Locate the cell with the specified text and output its (X, Y) center coordinate. 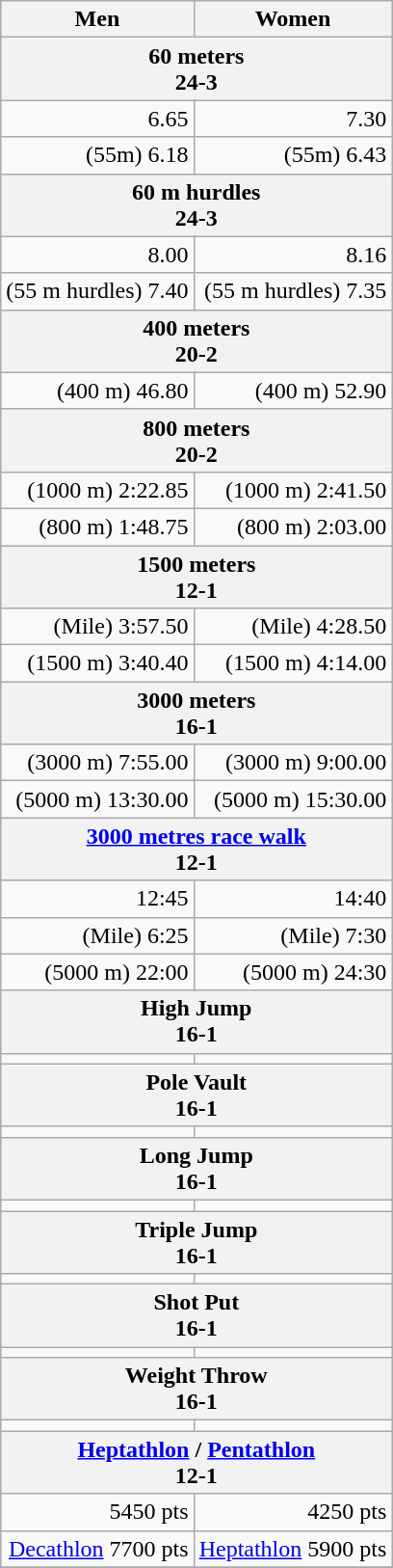
High Jump16-1 (196, 1022)
12:45 (97, 899)
(1500 m) 3:40.40 (97, 663)
Pole Vault16-1 (196, 1095)
(Mile) 7:30 (293, 935)
(5000 m) 13:30.00 (97, 799)
60 meters24-3 (196, 69)
Shot Put16-1 (196, 1315)
(1000 m) 2:22.85 (97, 490)
8.16 (293, 255)
(55 m hurdles) 7.40 (97, 291)
(Mile) 4:28.50 (293, 627)
Long Jump16-1 (196, 1169)
3000 metres race walk12-1 (196, 849)
3000 meters16-1 (196, 714)
Heptathlon 5900 pts (293, 1549)
(5000 m) 22:00 (97, 972)
(5000 m) 24:30 (293, 972)
Men (97, 19)
Decathlon 7700 pts (97, 1549)
(400 m) 46.80 (97, 391)
(1500 m) 4:14.00 (293, 663)
7.30 (293, 119)
(1000 m) 2:41.50 (293, 490)
Women (293, 19)
Triple Jump16-1 (196, 1242)
Heptathlon / Pentathlon12-1 (196, 1462)
(55m) 6.43 (293, 155)
(800 m) 1:48.75 (97, 527)
14:40 (293, 899)
60 m hurdles24-3 (196, 204)
(400 m) 52.90 (293, 391)
8.00 (97, 255)
(3000 m) 7:55.00 (97, 763)
(3000 m) 9:00.00 (293, 763)
1500 meters12-1 (196, 577)
400 meters20-2 (196, 341)
800 meters20-2 (196, 440)
Weight Throw16-1 (196, 1389)
(800 m) 2:03.00 (293, 527)
(Mile) 3:57.50 (97, 627)
(5000 m) 15:30.00 (293, 799)
5450 pts (97, 1512)
6.65 (97, 119)
(Mile) 6:25 (97, 935)
4250 pts (293, 1512)
(55m) 6.18 (97, 155)
(55 m hurdles) 7.35 (293, 291)
